Output the [X, Y] coordinate of the center of the cell containing the given text.  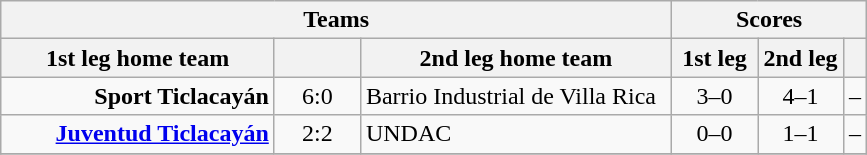
UNDAC [516, 134]
6:0 [317, 96]
2nd leg home team [516, 58]
Sport Ticlacayán [138, 96]
Scores [768, 20]
2nd leg [801, 58]
Barrio Industrial de Villa Rica [516, 96]
1st leg home team [138, 58]
Teams [336, 20]
4–1 [801, 96]
Juventud Ticlacayán [138, 134]
1st leg [714, 58]
1–1 [801, 134]
0–0 [714, 134]
3–0 [714, 96]
2:2 [317, 134]
